Determine the (X, Y) coordinate at the center of the cell enclosing the given text.  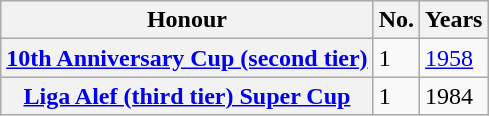
Years (454, 20)
No. (396, 20)
10th Anniversary Cup (second tier) (187, 58)
Honour (187, 20)
1984 (454, 96)
1958 (454, 58)
Liga Alef (third tier) Super Cup (187, 96)
